For the text-containing cell, return its midpoint in (x, y) coordinate format. 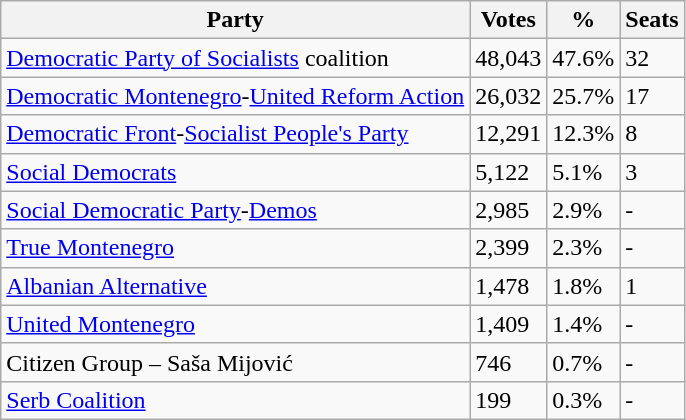
8 (652, 134)
26,032 (508, 96)
Democratic Front-Socialist People's Party (236, 134)
32 (652, 58)
Social Democrats (236, 172)
5,122 (508, 172)
1,409 (508, 324)
2.9% (584, 210)
Social Democratic Party-Demos (236, 210)
True Montenegro (236, 248)
% (584, 20)
1 (652, 286)
Party (236, 20)
0.3% (584, 400)
12,291 (508, 134)
48,043 (508, 58)
25.7% (584, 96)
Citizen Group – Saša Mijović (236, 362)
Democratic Party of Socialists coalition (236, 58)
Votes (508, 20)
United Montenegro (236, 324)
2.3% (584, 248)
Democratic Montenegro-United Reform Action (236, 96)
2,985 (508, 210)
746 (508, 362)
1,478 (508, 286)
Seats (652, 20)
47.6% (584, 58)
5.1% (584, 172)
0.7% (584, 362)
2,399 (508, 248)
12.3% (584, 134)
199 (508, 400)
1.4% (584, 324)
Serb Coalition (236, 400)
Albanian Alternative (236, 286)
1.8% (584, 286)
3 (652, 172)
17 (652, 96)
